Extract the (X, Y) coordinate from the center of the cell holding the provided text.  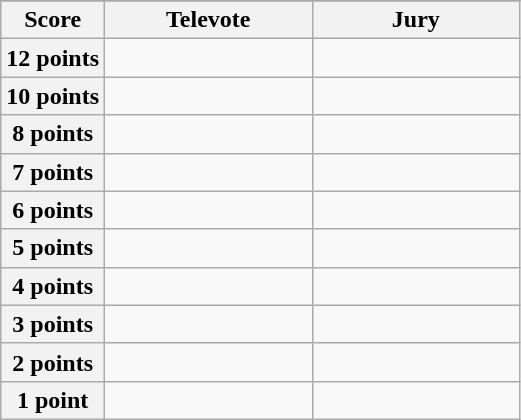
Score (53, 20)
12 points (53, 58)
Jury (416, 20)
Televote (209, 20)
1 point (53, 400)
7 points (53, 172)
10 points (53, 96)
6 points (53, 210)
5 points (53, 248)
3 points (53, 324)
8 points (53, 134)
4 points (53, 286)
2 points (53, 362)
